For the text-containing cell, return its midpoint in (x, y) coordinate format. 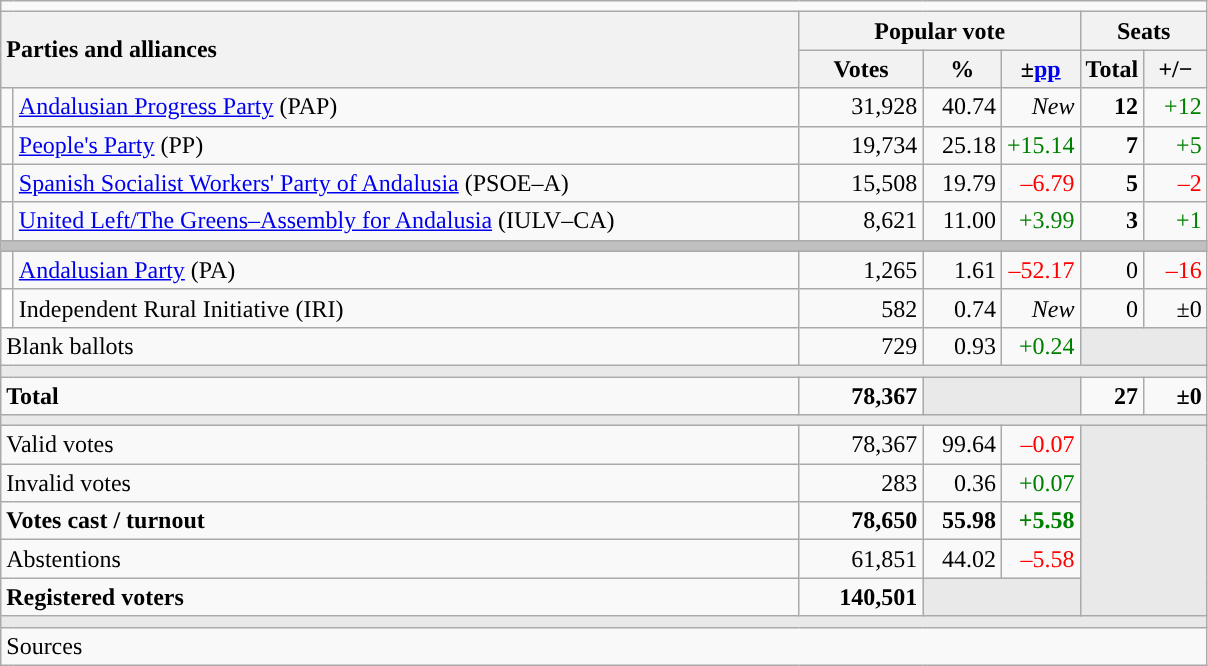
8,621 (861, 221)
1.61 (962, 270)
±pp (1040, 69)
27 (1112, 395)
+12 (1176, 107)
+0.24 (1040, 346)
–5.58 (1040, 559)
Sources (604, 646)
19.79 (962, 183)
+5 (1176, 145)
People's Party (PP) (406, 145)
3 (1112, 221)
Votes (861, 69)
+1 (1176, 221)
Seats (1144, 31)
40.74 (962, 107)
140,501 (861, 597)
–0.07 (1040, 445)
99.64 (962, 445)
0.74 (962, 308)
19,734 (861, 145)
61,851 (861, 559)
Votes cast / turnout (400, 521)
+5.58 (1040, 521)
1,265 (861, 270)
Parties and alliances (400, 50)
44.02 (962, 559)
+/− (1176, 69)
Independent Rural Initiative (IRI) (406, 308)
United Left/The Greens–Assembly for Andalusia (IULV–CA) (406, 221)
283 (861, 483)
11.00 (962, 221)
Spanish Socialist Workers' Party of Andalusia (PSOE–A) (406, 183)
+0.07 (1040, 483)
Popular vote (940, 31)
Registered voters (400, 597)
% (962, 69)
7 (1112, 145)
+3.99 (1040, 221)
12 (1112, 107)
–6.79 (1040, 183)
–52.17 (1040, 270)
25.18 (962, 145)
31,928 (861, 107)
Invalid votes (400, 483)
–2 (1176, 183)
5 (1112, 183)
+15.14 (1040, 145)
Valid votes (400, 445)
Blank ballots (400, 346)
Andalusian Party (PA) (406, 270)
729 (861, 346)
55.98 (962, 521)
0.93 (962, 346)
Andalusian Progress Party (PAP) (406, 107)
15,508 (861, 183)
0.36 (962, 483)
78,650 (861, 521)
–16 (1176, 270)
582 (861, 308)
Abstentions (400, 559)
